Output the [X, Y] coordinate of the center of the cell containing the given text.  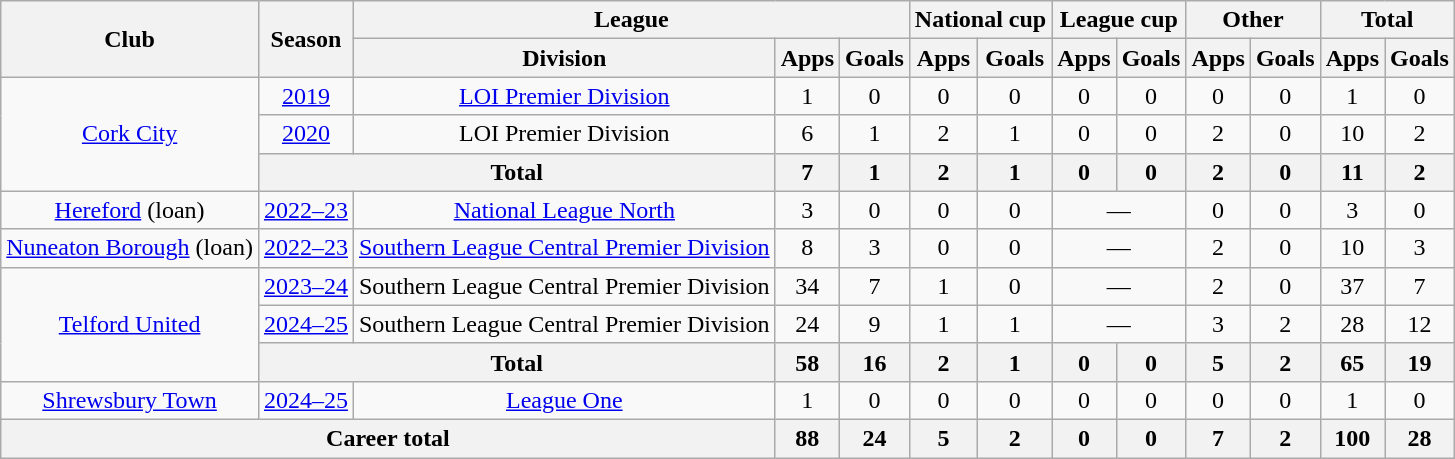
8 [807, 248]
100 [1352, 438]
Shrewsbury Town [130, 400]
Season [306, 39]
League cup [1119, 20]
6 [807, 134]
9 [875, 324]
37 [1352, 286]
Telford United [130, 324]
2020 [306, 134]
58 [807, 362]
Club [130, 39]
League One [564, 400]
11 [1352, 172]
League [631, 20]
Cork City [130, 134]
88 [807, 438]
2019 [306, 96]
National League North [564, 210]
16 [875, 362]
Career total [388, 438]
Other [1253, 20]
National cup [980, 20]
12 [1420, 324]
Nuneaton Borough (loan) [130, 248]
2023–24 [306, 286]
65 [1352, 362]
19 [1420, 362]
34 [807, 286]
Hereford (loan) [130, 210]
Division [564, 58]
